Scan for the cell matching the given text and deliver its (x, y) coordinate at center. 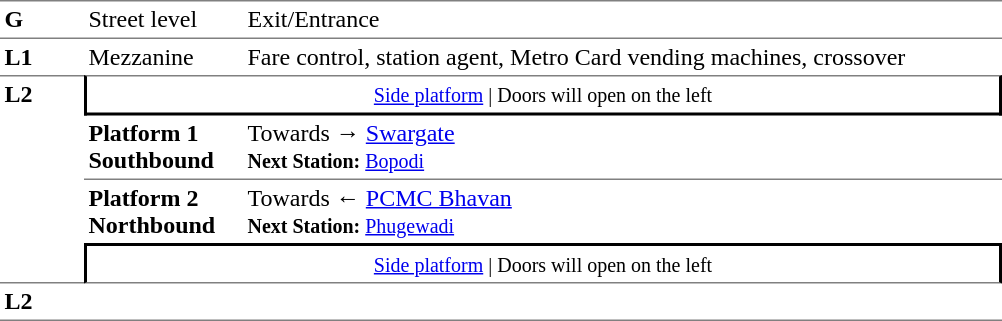
L2 (42, 179)
Platform 1Southbound (164, 148)
Street level (164, 20)
L1 (42, 57)
Platform 2Northbound (164, 212)
Exit/Entrance (622, 20)
G (42, 20)
Towards → SwargateNext Station: Bopodi (622, 148)
Towards ← PCMC BhavanNext Station: Phugewadi (622, 212)
Mezzanine (164, 57)
Fare control, station agent, Metro Card vending machines, crossover (622, 57)
